For the text-containing cell, return its midpoint in [x, y] coordinate format. 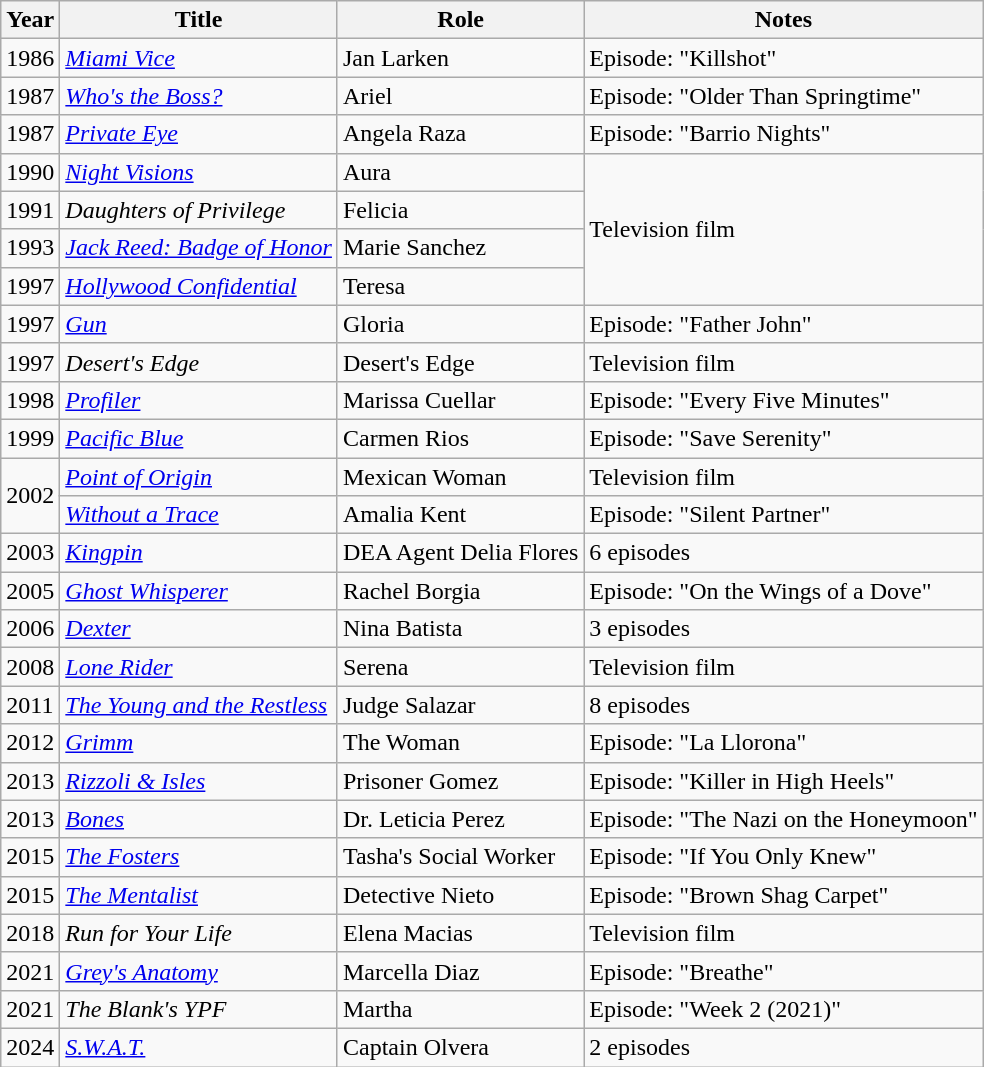
Episode: "La Llorona" [784, 743]
Ghost Whisperer [199, 591]
Rizzoli & Isles [199, 781]
Pacific Blue [199, 438]
The Blank's YPF [199, 1009]
Episode: "Older Than Springtime" [784, 96]
Without a Trace [199, 515]
Amalia Kent [460, 515]
1990 [30, 172]
Private Eye [199, 134]
Bones [199, 819]
2006 [30, 629]
Daughters of Privilege [199, 210]
Judge Salazar [460, 705]
Prisoner Gomez [460, 781]
Episode: "Every Five Minutes" [784, 400]
1998 [30, 400]
Episode: "Save Serenity" [784, 438]
Elena Macias [460, 933]
2 episodes [784, 1047]
Miami Vice [199, 58]
Jack Reed: Badge of Honor [199, 248]
2003 [30, 553]
1986 [30, 58]
The Mentalist [199, 895]
1999 [30, 438]
Mexican Woman [460, 477]
Marcella Diaz [460, 971]
Run for Your Life [199, 933]
Dexter [199, 629]
Role [460, 20]
2018 [30, 933]
Night Visions [199, 172]
2011 [30, 705]
2002 [30, 496]
Grey's Anatomy [199, 971]
Marie Sanchez [460, 248]
2024 [30, 1047]
2008 [30, 667]
Gloria [460, 324]
Episode: "Silent Partner" [784, 515]
Gun [199, 324]
Tasha's Social Worker [460, 857]
Episode: "Killshot" [784, 58]
Episode: "Father John" [784, 324]
Detective Nieto [460, 895]
Captain Olvera [460, 1047]
Title [199, 20]
Nina Batista [460, 629]
1991 [30, 210]
Felicia [460, 210]
Hollywood Confidential [199, 286]
Kingpin [199, 553]
Grimm [199, 743]
The Fosters [199, 857]
DEA Agent Delia Flores [460, 553]
The Young and the Restless [199, 705]
Who's the Boss? [199, 96]
Dr. Leticia Perez [460, 819]
Angela Raza [460, 134]
Episode: "The Nazi on the Honeymoon" [784, 819]
6 episodes [784, 553]
Serena [460, 667]
Episode: "Week 2 (2021)" [784, 1009]
2005 [30, 591]
Point of Origin [199, 477]
1993 [30, 248]
The Woman [460, 743]
Episode: "Killer in High Heels" [784, 781]
Profiler [199, 400]
Martha [460, 1009]
Episode: "Breathe" [784, 971]
Teresa [460, 286]
Notes [784, 20]
Episode: "If You Only Knew" [784, 857]
Aura [460, 172]
Jan Larken [460, 58]
2012 [30, 743]
Year [30, 20]
Marissa Cuellar [460, 400]
Episode: "Brown Shag Carpet" [784, 895]
Lone Rider [199, 667]
3 episodes [784, 629]
Episode: "Barrio Nights" [784, 134]
Episode: "On the Wings of a Dove" [784, 591]
Carmen Rios [460, 438]
Ariel [460, 96]
S.W.A.T. [199, 1047]
Rachel Borgia [460, 591]
8 episodes [784, 705]
